Scan for the cell matching the given text and deliver its [x, y] coordinate at center. 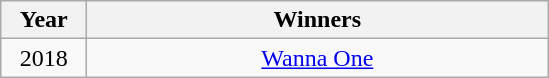
Year [44, 20]
Winners [318, 20]
Wanna One [318, 58]
2018 [44, 58]
